Identify which cell holds the provided text, then report its [x, y] central coordinate. 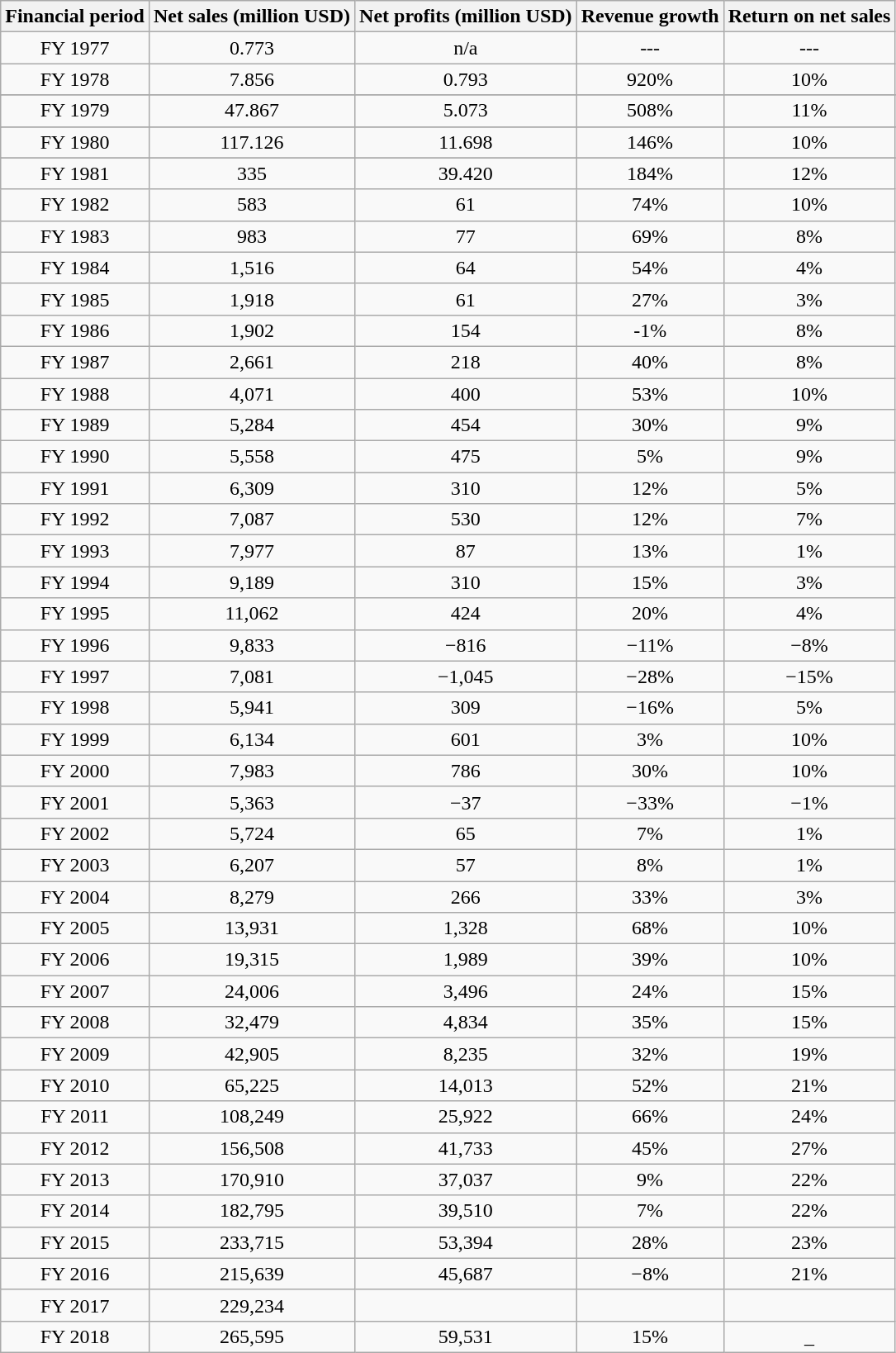
108,249 [251, 1117]
65,225 [251, 1085]
8,235 [466, 1054]
1,516 [251, 268]
Net sales (million USD) [251, 17]
39.420 [466, 173]
n/a [466, 48]
FY 2010 [75, 1085]
1,328 [466, 928]
5,363 [251, 802]
FY 2003 [75, 865]
0.773 [251, 48]
7,081 [251, 676]
_ [809, 1336]
454 [466, 425]
FY 2016 [75, 1274]
5,558 [251, 457]
−11% [650, 645]
117.126 [251, 142]
920% [650, 79]
FY 2018 [75, 1336]
154 [466, 330]
39% [650, 960]
FY 2006 [75, 960]
FY 1986 [75, 330]
Revenue growth [650, 17]
FY 1996 [75, 645]
335 [251, 173]
FY 2000 [75, 771]
229,234 [251, 1305]
28% [650, 1242]
FY 1992 [75, 520]
57 [466, 865]
FY 1980 [75, 142]
FY 1985 [75, 299]
4,071 [251, 394]
146% [650, 142]
3,496 [466, 991]
1,918 [251, 299]
FY 2012 [75, 1148]
11.698 [466, 142]
52% [650, 1085]
265,595 [251, 1336]
7.856 [251, 79]
FY 2005 [75, 928]
8,279 [251, 896]
FY 1997 [75, 676]
FY 2011 [75, 1117]
FY 1994 [75, 582]
FY 1998 [75, 708]
14,013 [466, 1085]
FY 1991 [75, 488]
601 [466, 739]
583 [251, 205]
266 [466, 896]
6,207 [251, 865]
FY 2002 [75, 833]
−816 [466, 645]
FY 1999 [75, 739]
45,687 [466, 1274]
184% [650, 173]
24,006 [251, 991]
13% [650, 551]
−33% [650, 802]
FY 1993 [75, 551]
786 [466, 771]
FY 2014 [75, 1211]
19,315 [251, 960]
37,037 [466, 1180]
Financial period [75, 17]
45% [650, 1148]
FY 1977 [75, 48]
53,394 [466, 1242]
9,833 [251, 645]
−1% [809, 802]
Return on net sales [809, 17]
5,941 [251, 708]
170,910 [251, 1180]
FY 1989 [75, 425]
77 [466, 236]
−15% [809, 676]
6,309 [251, 488]
0.793 [466, 79]
68% [650, 928]
FY 1990 [75, 457]
233,715 [251, 1242]
508% [650, 111]
7,977 [251, 551]
20% [650, 614]
−28% [650, 676]
FY 2007 [75, 991]
218 [466, 362]
156,508 [251, 1148]
FY 2008 [75, 1023]
41,733 [466, 1148]
FY 1978 [75, 79]
Net profits (million USD) [466, 17]
19% [809, 1054]
FY 1988 [75, 394]
309 [466, 708]
64 [466, 268]
42,905 [251, 1054]
11,062 [251, 614]
9,189 [251, 582]
65 [466, 833]
7,087 [251, 520]
6,134 [251, 739]
5.073 [466, 111]
FY 2004 [75, 896]
32% [650, 1054]
59,531 [466, 1336]
5,724 [251, 833]
FY 2001 [75, 802]
47.867 [251, 111]
74% [650, 205]
32,479 [251, 1023]
−16% [650, 708]
400 [466, 394]
FY 1979 [75, 111]
1,902 [251, 330]
69% [650, 236]
4,834 [466, 1023]
1,989 [466, 960]
35% [650, 1023]
FY 1981 [75, 173]
FY 1995 [75, 614]
2,661 [251, 362]
11% [809, 111]
182,795 [251, 1211]
25,922 [466, 1117]
39,510 [466, 1211]
424 [466, 614]
-1% [650, 330]
5,284 [251, 425]
13,931 [251, 928]
66% [650, 1117]
FY 1987 [75, 362]
475 [466, 457]
FY 1983 [75, 236]
53% [650, 394]
33% [650, 896]
23% [809, 1242]
7,983 [251, 771]
−37 [466, 802]
40% [650, 362]
FY 2017 [75, 1305]
54% [650, 268]
983 [251, 236]
FY 2015 [75, 1242]
FY 1982 [75, 205]
87 [466, 551]
FY 2013 [75, 1180]
−1,045 [466, 676]
FY 2009 [75, 1054]
530 [466, 520]
215,639 [251, 1274]
FY 1984 [75, 268]
